Return the [X, Y] coordinate for the center point of the cell that contains the specified text.  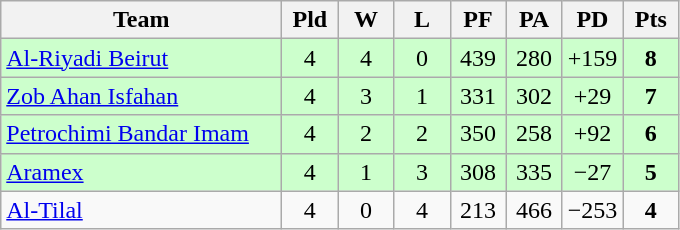
5 [651, 172]
+92 [592, 134]
331 [478, 96]
Zob Ahan Isfahan [142, 96]
Pld [310, 20]
302 [534, 96]
258 [534, 134]
Aramex [142, 172]
Petrochimi Bandar Imam [142, 134]
−253 [592, 210]
Al-Tilal [142, 210]
439 [478, 58]
PA [534, 20]
308 [478, 172]
W [366, 20]
Pts [651, 20]
7 [651, 96]
350 [478, 134]
Al-Riyadi Beirut [142, 58]
466 [534, 210]
PF [478, 20]
213 [478, 210]
8 [651, 58]
Team [142, 20]
280 [534, 58]
−27 [592, 172]
L [422, 20]
PD [592, 20]
+29 [592, 96]
+159 [592, 58]
335 [534, 172]
6 [651, 134]
